From the cell containing the given text, extract its center point as [x, y] coordinate. 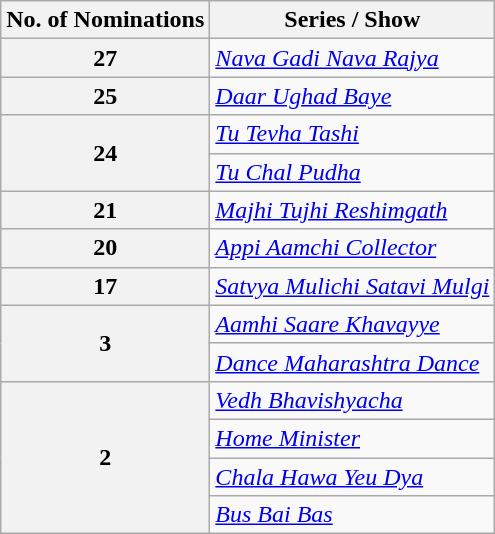
Appi Aamchi Collector [352, 248]
Tu Chal Pudha [352, 172]
Dance Maharashtra Dance [352, 362]
3 [106, 343]
24 [106, 153]
Bus Bai Bas [352, 515]
2 [106, 457]
Chala Hawa Yeu Dya [352, 477]
Satvya Mulichi Satavi Mulgi [352, 286]
Vedh Bhavishyacha [352, 400]
No. of Nominations [106, 20]
17 [106, 286]
Daar Ughad Baye [352, 96]
Nava Gadi Nava Rajya [352, 58]
Tu Tevha Tashi [352, 134]
Majhi Tujhi Reshimgath [352, 210]
27 [106, 58]
20 [106, 248]
25 [106, 96]
Home Minister [352, 438]
Series / Show [352, 20]
Aamhi Saare Khavayye [352, 324]
21 [106, 210]
